Detect which cell encompasses the target text, then output its (x, y) center coordinate. 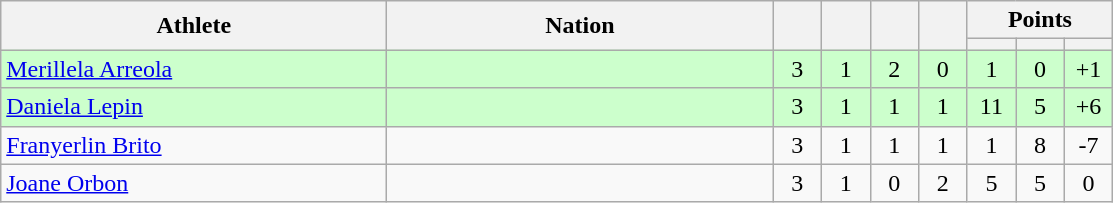
Franyerlin Brito (194, 145)
-7 (1088, 145)
8 (1040, 145)
+1 (1088, 69)
11 (992, 107)
Athlete (194, 26)
+6 (1088, 107)
Nation (580, 26)
Daniela Lepin (194, 107)
Points (1040, 20)
Joane Orbon (194, 183)
Merillela Arreola (194, 69)
